Locate the cell with the specified text and output its (x, y) center coordinate. 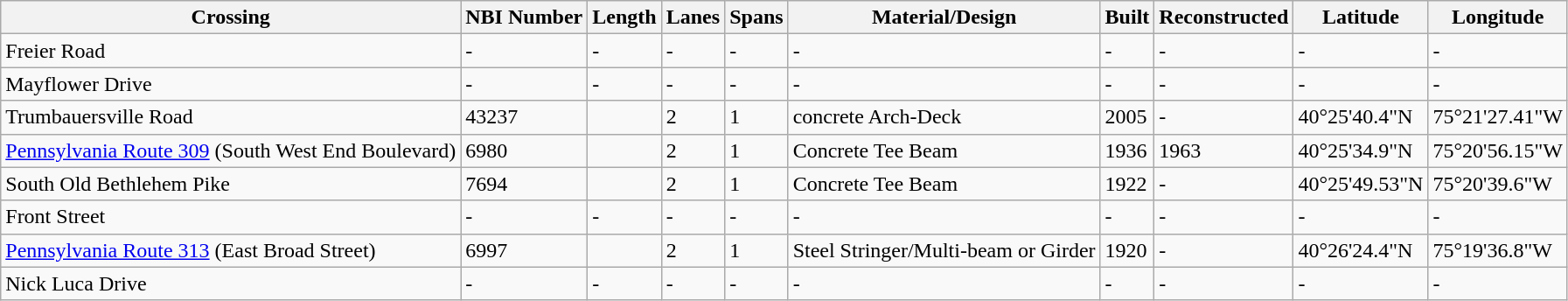
2005 (1127, 117)
Pennsylvania Route 313 (East Broad Street) (231, 250)
40°25'49.53"N (1361, 184)
Length (624, 17)
Trumbauersville Road (231, 117)
Front Street (231, 217)
Built (1127, 17)
75°20'56.15"W (1497, 150)
75°20'39.6"W (1497, 184)
Mayflower Drive (231, 84)
1936 (1127, 150)
Pennsylvania Route 309 (South West End Boulevard) (231, 150)
1920 (1127, 250)
NBI Number (525, 17)
Nick Luca Drive (231, 283)
South Old Bethlehem Pike (231, 184)
Crossing (231, 17)
40°25'34.9"N (1361, 150)
6980 (525, 150)
concrete Arch-Deck (944, 117)
6997 (525, 250)
40°26'24.4"N (1361, 250)
Reconstructed (1224, 17)
Spans (756, 17)
Latitude (1361, 17)
75°19'36.8"W (1497, 250)
Steel Stringer/Multi-beam or Girder (944, 250)
Lanes (693, 17)
43237 (525, 117)
Longitude (1497, 17)
40°25'40.4"N (1361, 117)
75°21'27.41"W (1497, 117)
Freier Road (231, 51)
Material/Design (944, 17)
1963 (1224, 150)
7694 (525, 184)
1922 (1127, 184)
